Determine the [X, Y] coordinate at the center of the cell enclosing the given text.  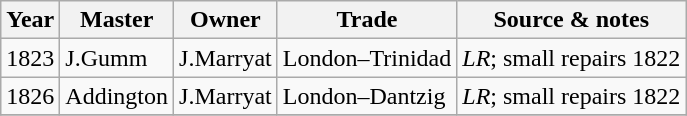
J.Gumm [117, 58]
Source & notes [572, 20]
Year [30, 20]
Owner [226, 20]
London–Dantzig [367, 96]
1826 [30, 96]
London–Trinidad [367, 58]
Trade [367, 20]
1823 [30, 58]
Master [117, 20]
Addington [117, 96]
